Pinpoint the cell where the given text exists, returning its [x, y] midpoint coordinate. 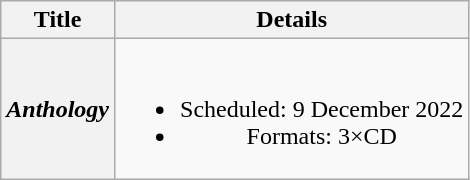
Anthology [58, 109]
Details [292, 20]
Title [58, 20]
Scheduled: 9 December 2022Formats: 3×CD [292, 109]
